Search for the cell housing the specified text and yield its [x, y] center coordinate. 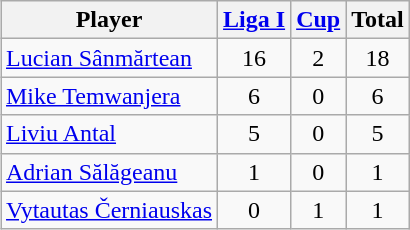
Player [108, 20]
Cup [318, 20]
2 [318, 58]
Liviu Antal [108, 134]
Vytautas Černiauskas [108, 210]
Total [378, 20]
Liga I [254, 20]
Adrian Sălăgeanu [108, 172]
Mike Temwanjera [108, 96]
18 [378, 58]
Lucian Sânmărtean [108, 58]
16 [254, 58]
